Locate the cell with the specified text and output its (X, Y) center coordinate. 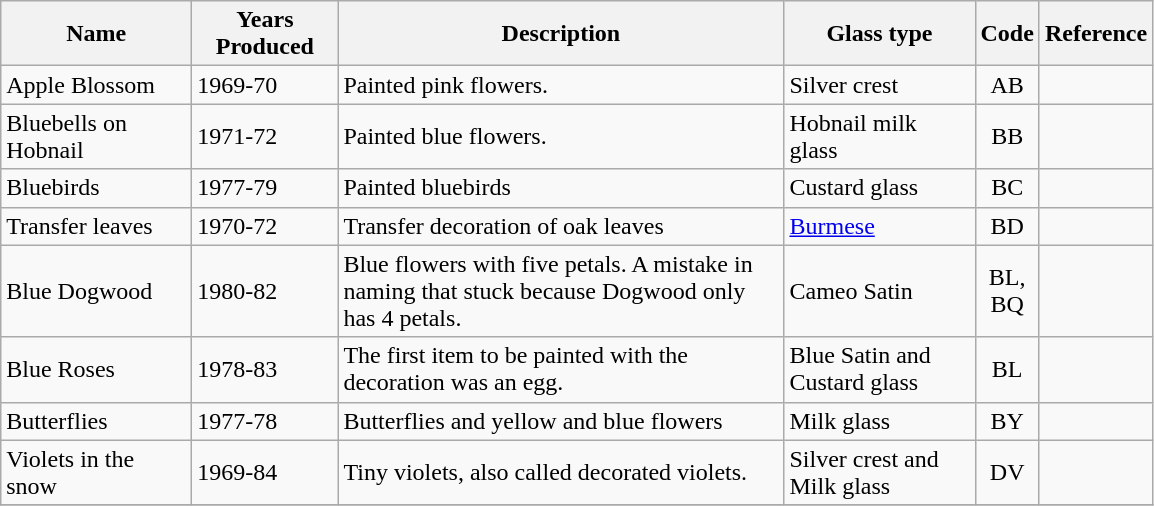
Blue Satin and Custard glass (880, 370)
BD (1007, 226)
1977-78 (265, 421)
Butterflies and yellow and blue flowers (561, 421)
Hobnail milk glass (880, 136)
1969-70 (265, 85)
Cameo Satin (880, 291)
Violets in the snow (96, 472)
Glass type (880, 34)
Butterflies (96, 421)
Years Produced (265, 34)
Reference (1096, 34)
Painted blue flowers. (561, 136)
Custard glass (880, 188)
Burmese (880, 226)
Silver crest and Milk glass (880, 472)
Milk glass (880, 421)
BL (1007, 370)
1978-83 (265, 370)
Tiny violets, also called decorated violets. (561, 472)
Description (561, 34)
Painted pink flowers. (561, 85)
1970-72 (265, 226)
Blue Roses (96, 370)
Blue flowers with five petals. A mistake in naming that stuck because Dogwood only has 4 petals. (561, 291)
Painted bluebirds (561, 188)
Transfer decoration of oak leaves (561, 226)
1969-84 (265, 472)
AB (1007, 85)
Code (1007, 34)
Name (96, 34)
BL, BQ (1007, 291)
Bluebells on Hobnail (96, 136)
Transfer leaves (96, 226)
The first item to be painted with the decoration was an egg. (561, 370)
BB (1007, 136)
1971-72 (265, 136)
BC (1007, 188)
1977-79 (265, 188)
DV (1007, 472)
Blue Dogwood (96, 291)
Silver crest (880, 85)
1980-82 (265, 291)
Apple Blossom (96, 85)
Bluebirds (96, 188)
BY (1007, 421)
